Scan for the cell matching the given text and deliver its (X, Y) coordinate at center. 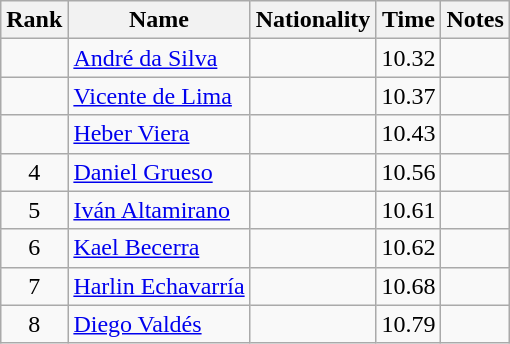
10.61 (408, 210)
Notes (475, 20)
Diego Valdés (159, 324)
5 (34, 210)
Name (159, 20)
Heber Viera (159, 134)
Harlin Echavarría (159, 286)
8 (34, 324)
6 (34, 248)
10.32 (408, 58)
Rank (34, 20)
10.79 (408, 324)
7 (34, 286)
10.43 (408, 134)
10.68 (408, 286)
Kael Becerra (159, 248)
10.37 (408, 96)
10.56 (408, 172)
André da Silva (159, 58)
Nationality (313, 20)
Iván Altamirano (159, 210)
Time (408, 20)
4 (34, 172)
Vicente de Lima (159, 96)
Daniel Grueso (159, 172)
10.62 (408, 248)
